Return the (X, Y) coordinate for the center point of the cell that contains the specified text.  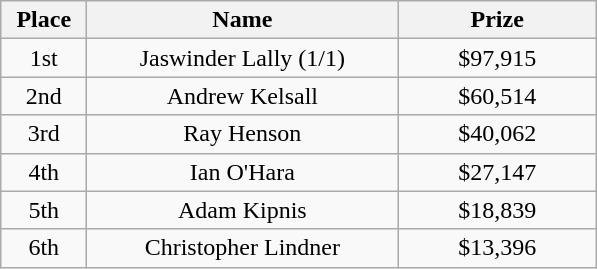
$13,396 (498, 248)
Ray Henson (242, 134)
Jaswinder Lally (1/1) (242, 58)
Adam Kipnis (242, 210)
$97,915 (498, 58)
Place (44, 20)
5th (44, 210)
1st (44, 58)
3rd (44, 134)
6th (44, 248)
2nd (44, 96)
Prize (498, 20)
Name (242, 20)
$27,147 (498, 172)
$40,062 (498, 134)
4th (44, 172)
Christopher Lindner (242, 248)
$60,514 (498, 96)
Ian O'Hara (242, 172)
$18,839 (498, 210)
Andrew Kelsall (242, 96)
